Return the (X, Y) coordinate for the center point of the cell that contains the specified text.  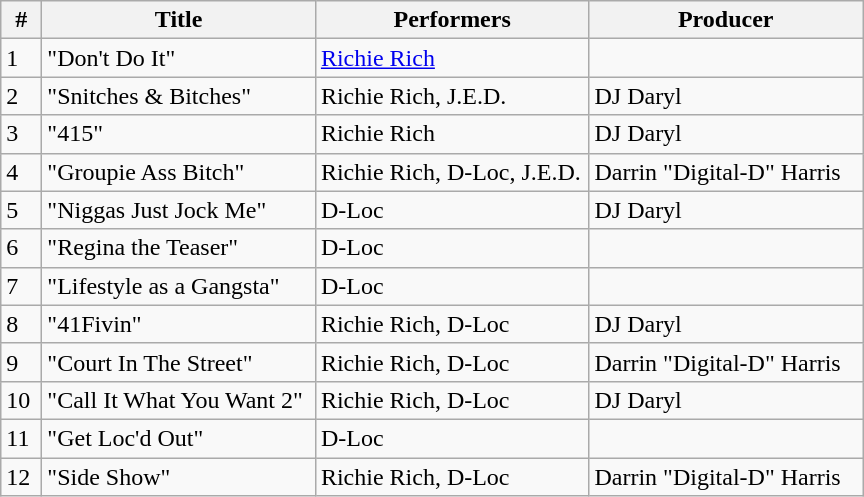
9 (22, 362)
6 (22, 248)
12 (22, 477)
4 (22, 172)
"415" (179, 134)
Producer (726, 20)
Title (179, 20)
# (22, 20)
"Don't Do It" (179, 58)
11 (22, 438)
Richie Rich, D-Loc, J.E.D. (452, 172)
"Snitches & Bitches" (179, 96)
2 (22, 96)
"Get Loc'd Out" (179, 438)
"Side Show" (179, 477)
"Niggas Just Jock Me" (179, 210)
"Call It What You Want 2" (179, 400)
"Lifestyle as a Gangsta" (179, 286)
"Regina the Teaser" (179, 248)
Richie Rich, J.E.D. (452, 96)
"Court In The Street" (179, 362)
"41Fivin" (179, 324)
8 (22, 324)
"Groupie Ass Bitch" (179, 172)
Performers (452, 20)
3 (22, 134)
10 (22, 400)
1 (22, 58)
5 (22, 210)
7 (22, 286)
